Scan for the cell matching the given text and deliver its [X, Y] coordinate at center. 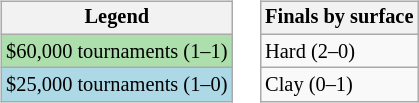
$60,000 tournaments (1–1) [116, 51]
Hard (2–0) [339, 51]
Legend [116, 18]
$25,000 tournaments (1–0) [116, 85]
Clay (0–1) [339, 85]
Finals by surface [339, 18]
